From the cell containing the given text, extract its center point as [x, y] coordinate. 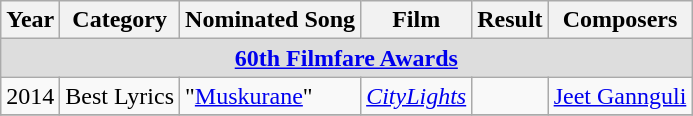
CityLights [416, 96]
Best Lyrics [120, 96]
Result [510, 20]
Category [120, 20]
60th Filmfare Awards [346, 58]
"Muskurane" [270, 96]
Nominated Song [270, 20]
2014 [30, 96]
Jeet Gannguli [620, 96]
Film [416, 20]
Composers [620, 20]
Year [30, 20]
